From the cell containing the given text, extract its center point as (X, Y) coordinate. 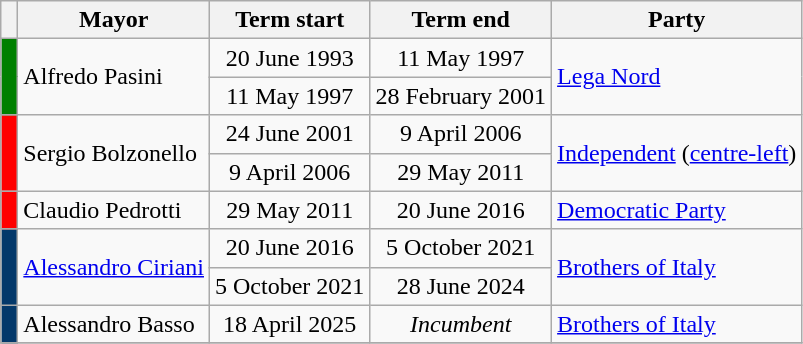
28 June 2024 (461, 286)
20 June 1993 (290, 58)
Alfredo Pasini (114, 77)
24 June 2001 (290, 134)
Sergio Bolzonello (114, 153)
Independent (centre-left) (677, 153)
Democratic Party (677, 210)
28 February 2001 (461, 96)
Alessandro Ciriani (114, 267)
Claudio Pedrotti (114, 210)
Mayor (114, 20)
18 April 2025 (290, 324)
Term end (461, 20)
Party (677, 20)
Lega Nord (677, 77)
Incumbent (461, 324)
Term start (290, 20)
Alessandro Basso (114, 324)
